Determine the [x, y] coordinate at the center of the cell enclosing the given text.  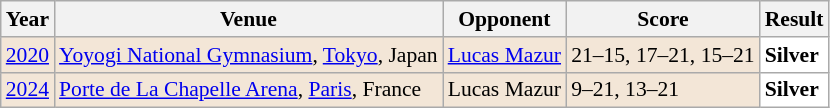
2020 [28, 55]
Score [663, 19]
Opponent [504, 19]
Porte de La Chapelle Arena, Paris, France [248, 90]
9–21, 13–21 [663, 90]
Year [28, 19]
Result [794, 19]
Yoyogi National Gymnasium, Tokyo, Japan [248, 55]
Venue [248, 19]
2024 [28, 90]
21–15, 17–21, 15–21 [663, 55]
